Output the (x, y) coordinate of the center of the cell containing the given text.  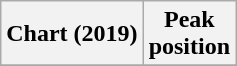
Chart (2019) (72, 34)
Peakposition (189, 34)
